Scan for the cell matching the given text and deliver its (X, Y) coordinate at center. 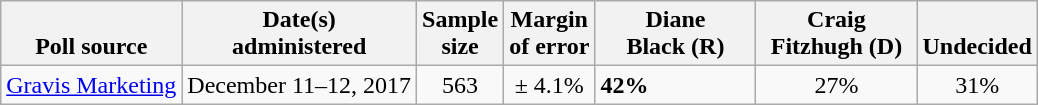
Samplesize (460, 34)
CraigFitzhugh (D) (836, 34)
DianeBlack (R) (676, 34)
27% (836, 85)
Poll source (92, 34)
December 11–12, 2017 (300, 85)
± 4.1% (550, 85)
Gravis Marketing (92, 85)
42% (676, 85)
563 (460, 85)
Date(s)administered (300, 34)
Marginof error (550, 34)
Undecided (977, 34)
31% (977, 85)
